From the cell containing the given text, extract its center point as (X, Y) coordinate. 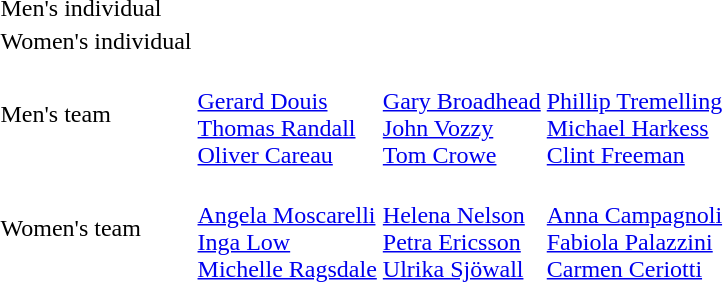
Phillip Tremelling Michael Harkess Clint Freeman (634, 114)
Gerard Douis Thomas Randall Oliver Careau (287, 114)
Gary Broadhead John Vozzy Tom Crowe (462, 114)
